Pinpoint the cell where the given text exists, returning its (X, Y) midpoint coordinate. 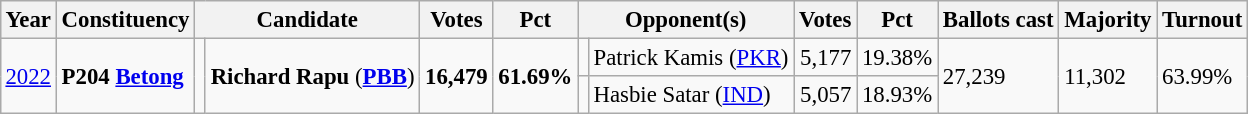
Turnout (1202, 20)
18.93% (898, 95)
Patrick Kamis (PKR) (691, 57)
P204 Betong (125, 76)
16,479 (456, 76)
Candidate (308, 20)
Opponent(s) (686, 20)
Constituency (125, 20)
5,057 (826, 95)
27,239 (998, 76)
63.99% (1202, 76)
Majority (1108, 20)
Year (28, 20)
5,177 (826, 57)
Hasbie Satar (IND) (691, 95)
61.69% (536, 76)
Richard Rapu (PBB) (312, 76)
Ballots cast (998, 20)
2022 (28, 76)
11,302 (1108, 76)
19.38% (898, 57)
